For the text-containing cell, return its midpoint in [x, y] coordinate format. 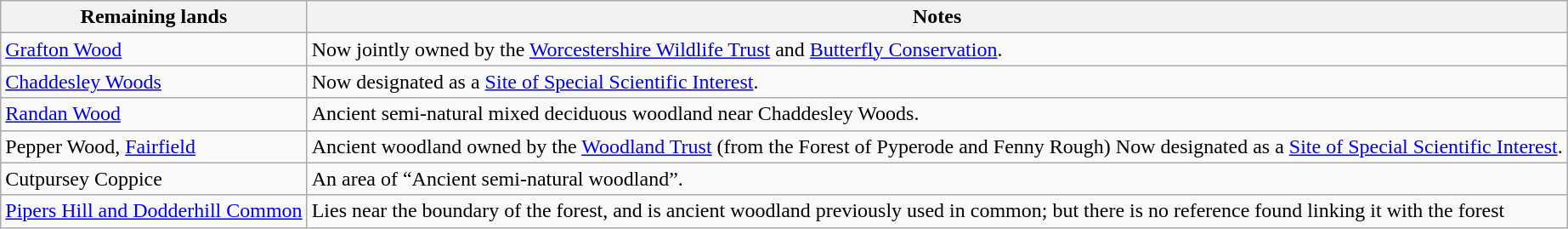
Notes [937, 17]
Pepper Wood, Fairfield [154, 146]
Lies near the boundary of the forest, and is ancient woodland previously used in common; but there is no reference found linking it with the forest [937, 211]
Now jointly owned by the Worcestershire Wildlife Trust and Butterfly Conservation. [937, 49]
Now designated as a Site of Special Scientific Interest. [937, 82]
An area of “Ancient semi-natural woodland”. [937, 179]
Remaining lands [154, 17]
Pipers Hill and Dodderhill Common [154, 211]
Randan Wood [154, 114]
Ancient woodland owned by the Woodland Trust (from the Forest of Pyperode and Fenny Rough) Now designated as a Site of Special Scientific Interest. [937, 146]
Grafton Wood [154, 49]
Cutpursey Coppice [154, 179]
Ancient semi-natural mixed deciduous woodland near Chaddesley Woods. [937, 114]
Chaddesley Woods [154, 82]
